For the text-containing cell, return its midpoint in (x, y) coordinate format. 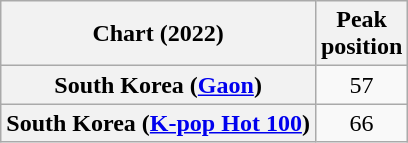
66 (361, 123)
Chart (2022) (158, 34)
57 (361, 85)
South Korea (K-pop Hot 100) (158, 123)
Peakposition (361, 34)
South Korea (Gaon) (158, 85)
